Search for the cell housing the specified text and yield its [x, y] center coordinate. 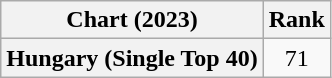
Chart (2023) [132, 20]
Rank [296, 20]
71 [296, 58]
Hungary (Single Top 40) [132, 58]
